Return the (x, y) coordinate for the center point of the cell that contains the specified text.  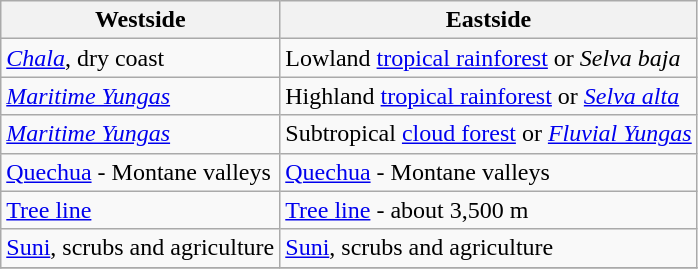
Highland tropical rainforest or Selva alta (488, 96)
Eastside (488, 20)
Subtropical cloud forest or Fluvial Yungas (488, 134)
Lowland tropical rainforest or Selva baja (488, 58)
Tree line (140, 210)
Tree line - about 3,500 m (488, 210)
Westside (140, 20)
Chala, dry coast (140, 58)
